Extract the [x, y] coordinate from the center of the cell holding the provided text.  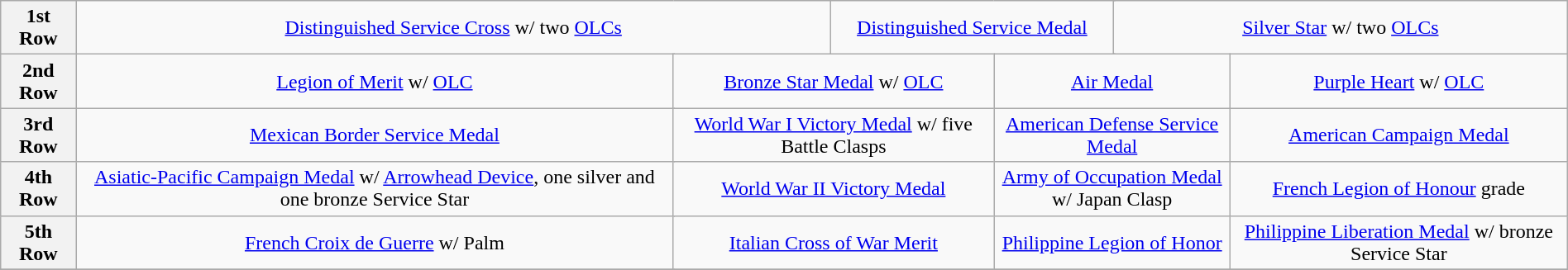
Bronze Star Medal w/ OLC [834, 81]
3rd Row [38, 135]
5th Row [38, 243]
2nd Row [38, 81]
Purple Heart w/ OLC [1398, 81]
Italian Cross of War Merit [834, 243]
Philippine Legion of Honor [1112, 243]
4th Row [38, 188]
American Defense Service Medal [1112, 135]
Philippine Liberation Medal w/ bronze Service Star [1398, 243]
French Legion of Honour grade [1398, 188]
Distinguished Service Medal [972, 28]
American Campaign Medal [1398, 135]
Silver Star w/ two OLCs [1340, 28]
World War II Victory Medal [834, 188]
Distinguished Service Cross w/ two OLCs [453, 28]
1st Row [38, 28]
World War I Victory Medal w/ five Battle Clasps [834, 135]
French Croix de Guerre w/ Palm [375, 243]
Army of Occupation Medalw/ Japan Clasp [1112, 188]
Air Medal [1112, 81]
Asiatic-Pacific Campaign Medal w/ Arrowhead Device, one silver and one bronze Service Star [375, 188]
Mexican Border Service Medal [375, 135]
Legion of Merit w/ OLC [375, 81]
